From the cell containing the given text, extract its center point as [x, y] coordinate. 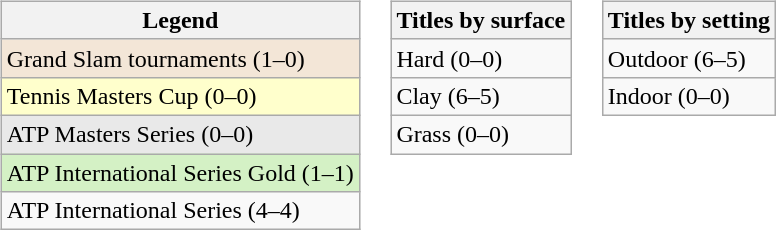
ATP International Series (4–4) [180, 211]
Titles by surface [481, 20]
Indoor (0–0) [688, 96]
ATP International Series Gold (1–1) [180, 173]
Legend [180, 20]
Clay (6–5) [481, 96]
Hard (0–0) [481, 58]
Outdoor (6–5) [688, 58]
Titles by setting [688, 20]
Grand Slam tournaments (1–0) [180, 58]
ATP Masters Series (0–0) [180, 134]
Tennis Masters Cup (0–0) [180, 96]
Grass (0–0) [481, 134]
